For the text-containing cell, return its midpoint in (x, y) coordinate format. 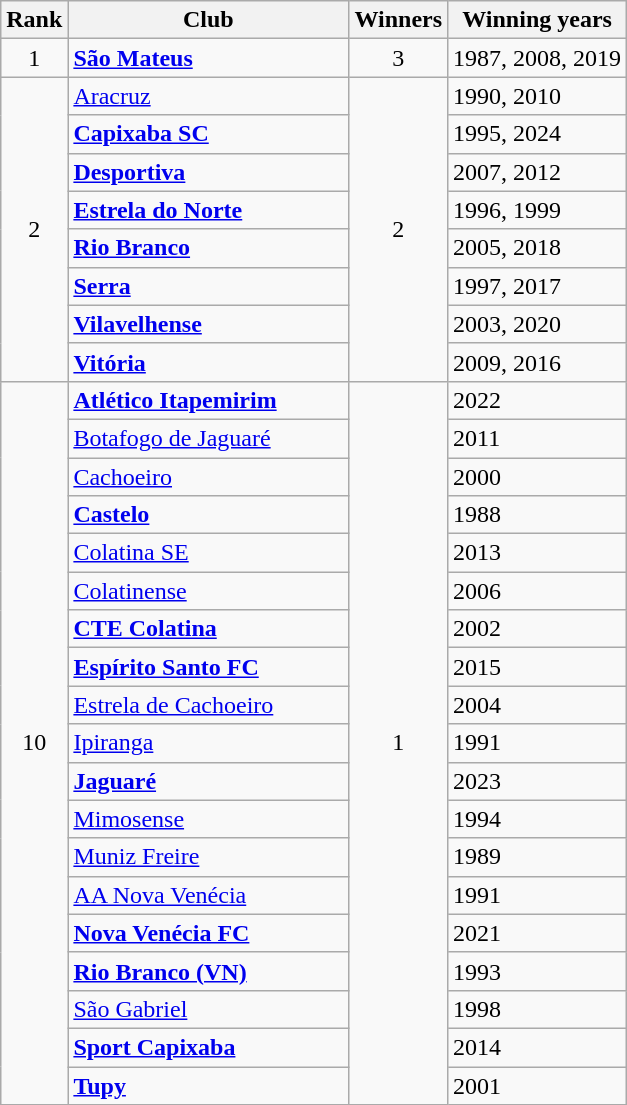
São Gabriel (208, 1009)
2023 (538, 781)
Muniz Freire (208, 857)
1998 (538, 1009)
2003, 2020 (538, 324)
1989 (538, 857)
2014 (538, 1047)
AA Nova Venécia (208, 895)
Desportiva (208, 172)
1994 (538, 819)
3 (398, 58)
2002 (538, 629)
Estrela do Norte (208, 210)
1996, 1999 (538, 210)
Cachoeiro (208, 477)
Rank (34, 20)
Tupy (208, 1085)
Atlético Itapemirim (208, 400)
Estrela de Cachoeiro (208, 705)
Vilavelhense (208, 324)
2001 (538, 1085)
Botafogo de Jaguaré (208, 438)
2015 (538, 667)
2009, 2016 (538, 362)
1995, 2024 (538, 134)
Club (208, 20)
São Mateus (208, 58)
CTE Colatina (208, 629)
2011 (538, 438)
2022 (538, 400)
Ipiranga (208, 743)
2021 (538, 933)
2004 (538, 705)
Winners (398, 20)
1997, 2017 (538, 286)
Rio Branco (208, 248)
1988 (538, 515)
2005, 2018 (538, 248)
10 (34, 742)
1993 (538, 971)
Castelo (208, 515)
1990, 2010 (538, 96)
Sport Capixaba (208, 1047)
2006 (538, 591)
Rio Branco (VN) (208, 971)
2000 (538, 477)
2013 (538, 553)
Aracruz (208, 96)
1987, 2008, 2019 (538, 58)
Jaguaré (208, 781)
Espírito Santo FC (208, 667)
Winning years (538, 20)
Nova Venécia FC (208, 933)
Mimosense (208, 819)
Vitória (208, 362)
2007, 2012 (538, 172)
Colatinense (208, 591)
Serra (208, 286)
Capixaba SC (208, 134)
Colatina SE (208, 553)
